Locate the cell with the specified text and output its [X, Y] center coordinate. 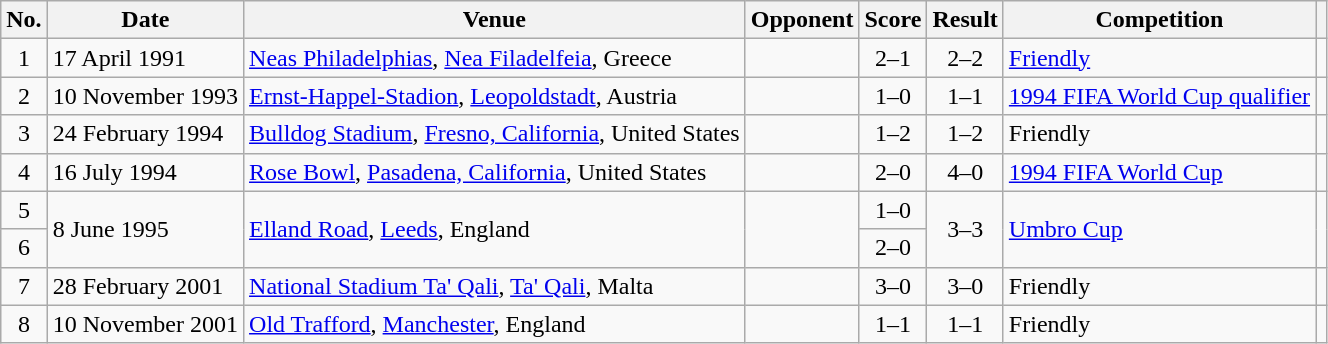
Ernst-Happel-Stadion, Leopoldstadt, Austria [495, 96]
1 [24, 58]
No. [24, 20]
16 July 1994 [145, 172]
Score [893, 20]
3 [24, 134]
17 April 1991 [145, 58]
2 [24, 96]
National Stadium Ta' Qali, Ta' Qali, Malta [495, 286]
Result [965, 20]
7 [24, 286]
Elland Road, Leeds, England [495, 229]
4–0 [965, 172]
1994 FIFA World Cup [1159, 172]
Date [145, 20]
Neas Philadelphias, Nea Filadelfeia, Greece [495, 58]
10 November 2001 [145, 324]
1994 FIFA World Cup qualifier [1159, 96]
Old Trafford, Manchester, England [495, 324]
3–3 [965, 229]
6 [24, 248]
Umbro Cup [1159, 229]
5 [24, 210]
2–2 [965, 58]
28 February 2001 [145, 286]
10 November 1993 [145, 96]
Rose Bowl, Pasadena, California, United States [495, 172]
Opponent [802, 20]
24 February 1994 [145, 134]
Competition [1159, 20]
2–1 [893, 58]
Venue [495, 20]
8 [24, 324]
4 [24, 172]
8 June 1995 [145, 229]
Bulldog Stadium, Fresno, California, United States [495, 134]
